Find where the given text appears and provide that cell's center as (X, Y) coordinate. 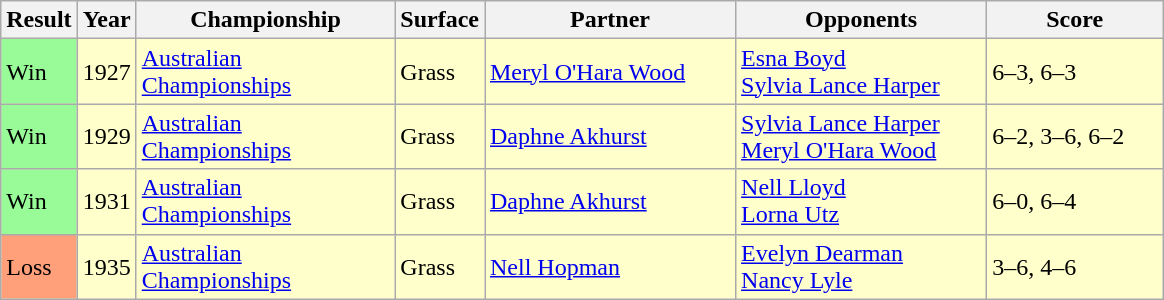
1927 (106, 72)
Evelyn Dearman Nancy Lyle (862, 266)
Nell Hopman (610, 266)
Championship (266, 20)
6–0, 6–4 (1075, 202)
Result (39, 20)
1929 (106, 136)
Nell Lloyd Lorna Utz (862, 202)
Score (1075, 20)
Partner (610, 20)
1935 (106, 266)
Surface (440, 20)
3–6, 4–6 (1075, 266)
Meryl O'Hara Wood (610, 72)
Sylvia Lance Harper Meryl O'Hara Wood (862, 136)
Opponents (862, 20)
Year (106, 20)
6–2, 3–6, 6–2 (1075, 136)
Loss (39, 266)
Esna Boyd Sylvia Lance Harper (862, 72)
1931 (106, 202)
6–3, 6–3 (1075, 72)
